Provide the [X, Y] coordinate of the cell's center where the given text is located.  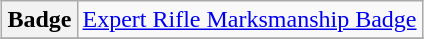
Expert Rifle Marksmanship Badge [250, 20]
Badge [40, 20]
